From the cell containing the given text, extract its center point as [X, Y] coordinate. 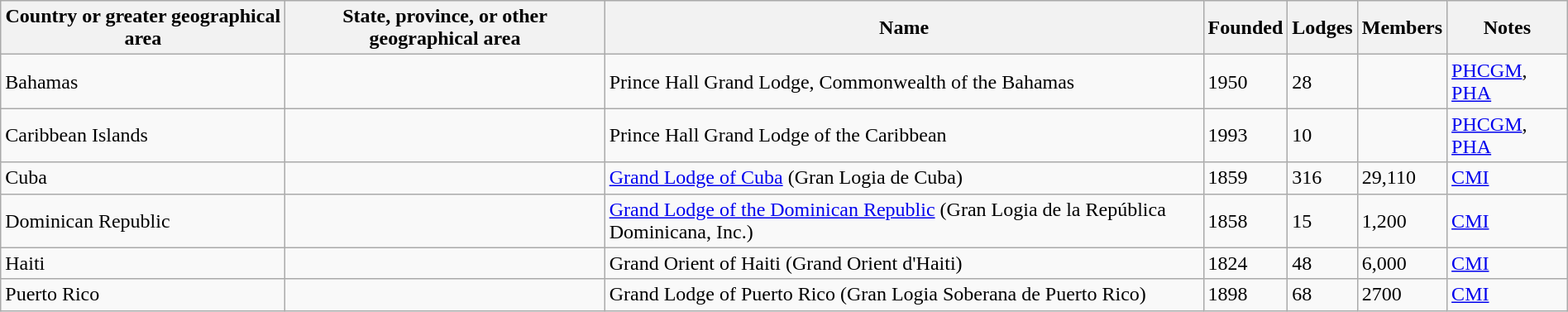
1858 [1245, 220]
Prince Hall Grand Lodge of the Caribbean [904, 136]
15 [1322, 220]
2700 [1402, 295]
Bahamas [143, 81]
Prince Hall Grand Lodge, Commonwealth of the Bahamas [904, 81]
Country or greater geographical area [143, 28]
Cuba [143, 178]
Puerto Rico [143, 295]
Grand Orient of Haiti (Grand Orient d'Haiti) [904, 263]
1950 [1245, 81]
316 [1322, 178]
1,200 [1402, 220]
State, province, or other geographical area [445, 28]
Notes [1508, 28]
29,110 [1402, 178]
28 [1322, 81]
1993 [1245, 136]
Grand Lodge of Puerto Rico (Gran Logia Soberana de Puerto Rico) [904, 295]
Members [1402, 28]
6,000 [1402, 263]
Name [904, 28]
Grand Lodge of the Dominican Republic (Gran Logia de la República Dominicana, Inc.) [904, 220]
1859 [1245, 178]
Grand Lodge of Cuba (Gran Logia de Cuba) [904, 178]
Dominican Republic [143, 220]
10 [1322, 136]
Haiti [143, 263]
Caribbean Islands [143, 136]
Lodges [1322, 28]
68 [1322, 295]
1898 [1245, 295]
Founded [1245, 28]
48 [1322, 263]
1824 [1245, 263]
